Locate the cell with the specified text and output its (X, Y) center coordinate. 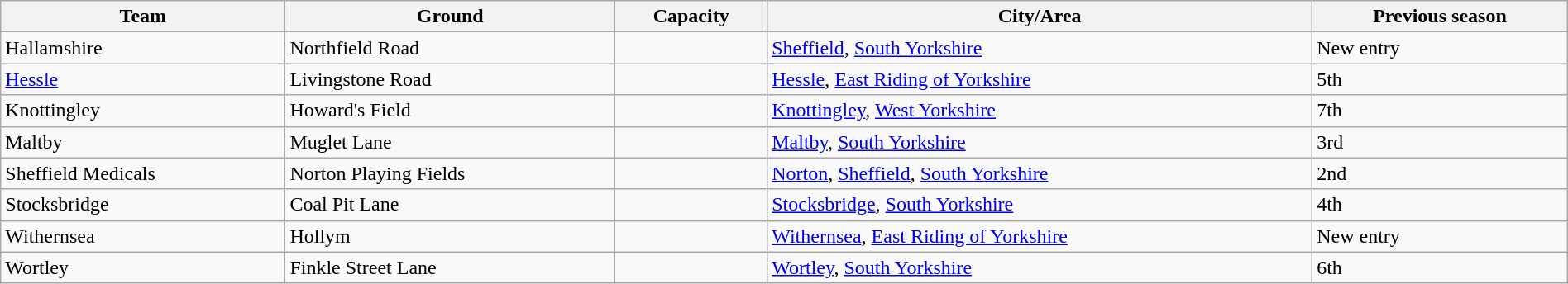
Team (143, 17)
Stocksbridge, South Yorkshire (1040, 205)
City/Area (1040, 17)
Hessle, East Riding of Yorkshire (1040, 79)
Norton Playing Fields (450, 173)
Coal Pit Lane (450, 205)
5th (1441, 79)
3rd (1441, 142)
Wortley (143, 267)
Withernsea (143, 236)
Hallamshire (143, 48)
Knottingley, West Yorkshire (1040, 111)
Maltby, South Yorkshire (1040, 142)
Withernsea, East Riding of Yorkshire (1040, 236)
Norton, Sheffield, South Yorkshire (1040, 173)
Knottingley (143, 111)
Ground (450, 17)
Stocksbridge (143, 205)
Sheffield Medicals (143, 173)
Previous season (1441, 17)
Muglet Lane (450, 142)
Maltby (143, 142)
Finkle Street Lane (450, 267)
Hessle (143, 79)
Howard's Field (450, 111)
Northfield Road (450, 48)
Sheffield, South Yorkshire (1040, 48)
Hollym (450, 236)
Livingstone Road (450, 79)
Capacity (691, 17)
4th (1441, 205)
2nd (1441, 173)
7th (1441, 111)
6th (1441, 267)
Wortley, South Yorkshire (1040, 267)
